Search for the cell housing the specified text and yield its [x, y] center coordinate. 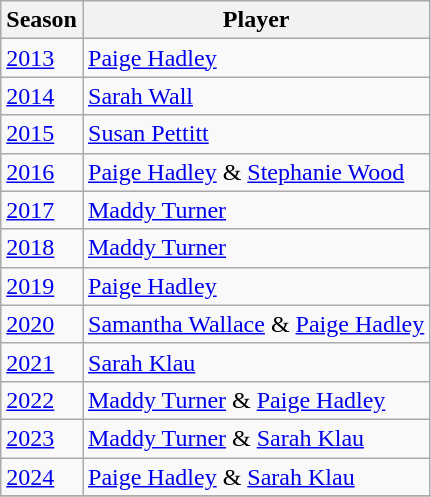
Paige Hadley & Sarah Klau [256, 477]
2020 [42, 324]
Maddy Turner & Sarah Klau [256, 438]
2023 [42, 438]
2024 [42, 477]
Sarah Wall [256, 96]
Sarah Klau [256, 362]
Samantha Wallace & Paige Hadley [256, 324]
2017 [42, 210]
Season [42, 20]
2013 [42, 58]
2015 [42, 134]
2022 [42, 400]
Maddy Turner & Paige Hadley [256, 400]
Susan Pettitt [256, 134]
Player [256, 20]
2019 [42, 286]
Paige Hadley & Stephanie Wood [256, 172]
2018 [42, 248]
2016 [42, 172]
2014 [42, 96]
2021 [42, 362]
